Return (x, y) of the center of cell containing provided text 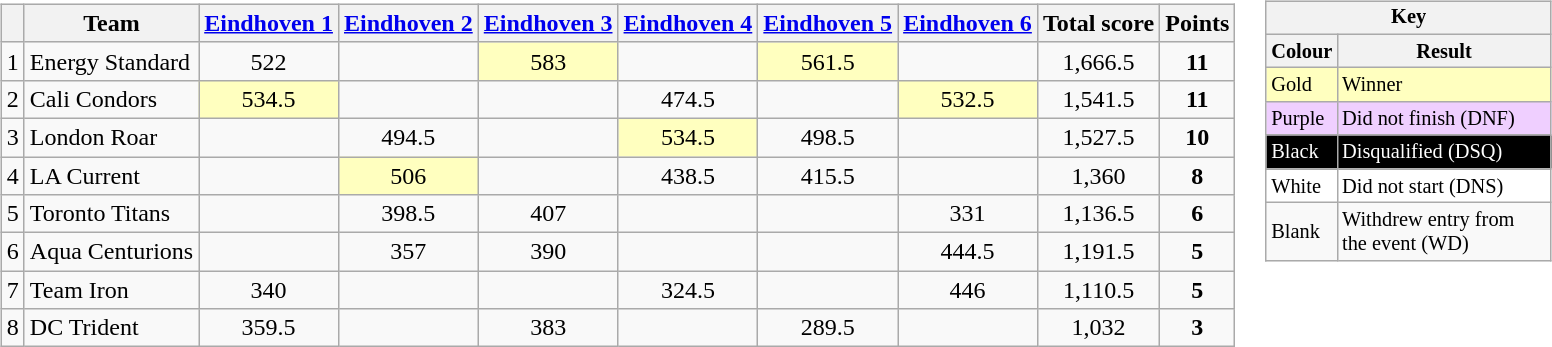
Eindhoven 6 (968, 23)
1,136.5 (1098, 214)
Black (1302, 152)
Eindhoven 5 (828, 23)
1,110.5 (1098, 290)
498.5 (828, 137)
494.5 (408, 137)
Gold (1302, 85)
446 (968, 290)
561.5 (828, 61)
Total score (1098, 23)
Purple (1302, 119)
1,666.5 (1098, 61)
7 (12, 290)
1,191.5 (1098, 252)
359.5 (269, 328)
444.5 (968, 252)
583 (548, 61)
DC Trident (111, 328)
Eindhoven 1 (269, 23)
390 (548, 252)
357 (408, 252)
4 (12, 175)
474.5 (688, 99)
Key (1408, 18)
415.5 (828, 175)
Eindhoven 4 (688, 23)
340 (269, 290)
Team Iron (111, 290)
London Roar (111, 137)
Eindhoven 3 (548, 23)
Did not start (DNS) (1444, 186)
Colour (1302, 51)
407 (548, 214)
1,527.5 (1098, 137)
Energy Standard (111, 61)
1 (12, 61)
522 (269, 61)
Did not finish (DNF) (1444, 119)
1,032 (1098, 328)
2 (12, 99)
438.5 (688, 175)
Points (1198, 23)
324.5 (688, 290)
Winner (1444, 85)
Result (1444, 51)
506 (408, 175)
383 (548, 328)
Disqualified (DSQ) (1444, 152)
Withdrew entry fromthe event (WD) (1444, 232)
532.5 (968, 99)
398.5 (408, 214)
1,360 (1098, 175)
289.5 (828, 328)
Cali Condors (111, 99)
1,541.5 (1098, 99)
Aqua Centurions (111, 252)
Blank (1302, 232)
10 (1198, 137)
Team (111, 23)
Eindhoven 2 (408, 23)
Toronto Titans (111, 214)
White (1302, 186)
LA Current (111, 175)
331 (968, 214)
